Output the (X, Y) coordinate of the center of the cell containing the given text.  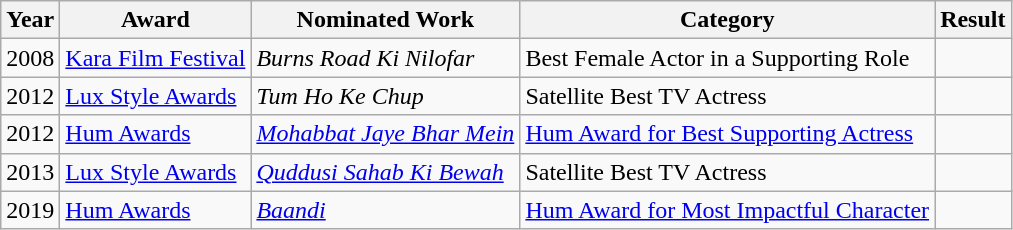
Burns Road Ki Nilofar (386, 58)
Kara Film Festival (156, 58)
Result (973, 20)
Mohabbat Jaye Bhar Mein (386, 134)
2019 (30, 210)
Category (728, 20)
2008 (30, 58)
Award (156, 20)
Quddusi Sahab Ki Bewah (386, 172)
2013 (30, 172)
Hum Award for Most Impactful Character (728, 210)
Best Female Actor in a Supporting Role (728, 58)
Baandi (386, 210)
Tum Ho Ke Chup (386, 96)
Nominated Work (386, 20)
Hum Award for Best Supporting Actress (728, 134)
Year (30, 20)
